Return the (x, y) coordinate for the center point of the cell that contains the specified text.  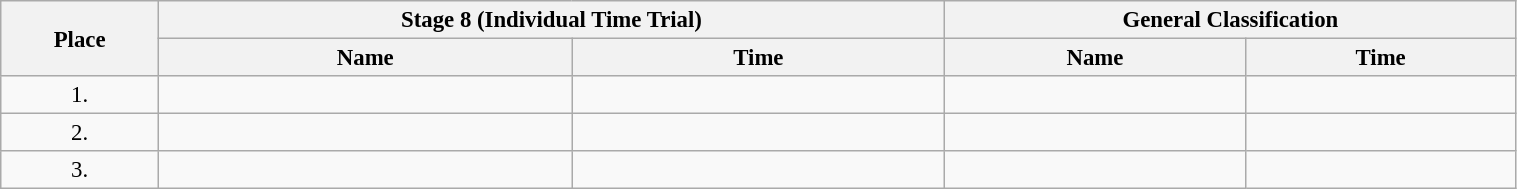
Stage 8 (Individual Time Trial) (551, 20)
2. (80, 133)
Place (80, 38)
General Classification (1230, 20)
1. (80, 95)
3. (80, 170)
